Extract the (X, Y) coordinate from the center of the cell holding the provided text.  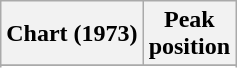
Peak position (189, 34)
Chart (1973) (72, 34)
